Determine the [X, Y] coordinate at the center of the cell enclosing the given text.  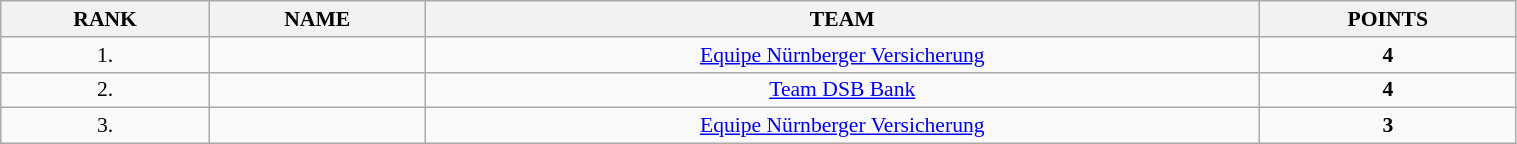
TEAM [842, 19]
3. [106, 126]
2. [106, 90]
1. [106, 55]
POINTS [1388, 19]
Team DSB Bank [842, 90]
NAME [316, 19]
RANK [106, 19]
3 [1388, 126]
